Find where the given text appears and provide that cell's center as (X, Y) coordinate. 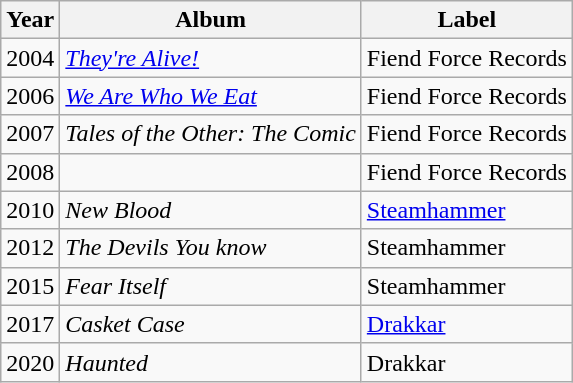
2008 (30, 172)
Haunted (211, 362)
The Devils You know (211, 248)
Year (30, 20)
Label (466, 20)
2007 (30, 134)
2010 (30, 210)
2017 (30, 324)
2020 (30, 362)
Fear Itself (211, 286)
They're Alive! (211, 58)
2012 (30, 248)
Album (211, 20)
We Are Who We Eat (211, 96)
2015 (30, 286)
Casket Case (211, 324)
Tales of the Other: The Comic (211, 134)
2006 (30, 96)
New Blood (211, 210)
2004 (30, 58)
